Return (x, y) of the center of cell containing provided text 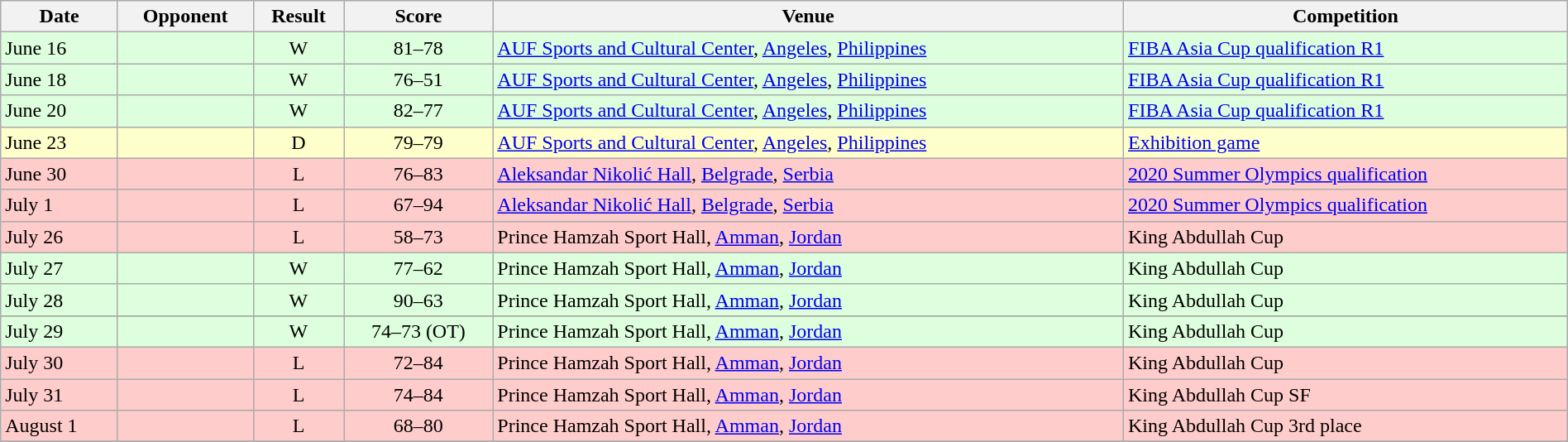
82–77 (418, 111)
90–63 (418, 300)
King Abdullah Cup 3rd place (1346, 426)
76–51 (418, 79)
Competition (1346, 17)
King Abdullah Cup SF (1346, 395)
June 20 (60, 111)
74–84 (418, 395)
77–62 (418, 268)
June 18 (60, 79)
Venue (809, 17)
June 30 (60, 174)
72–84 (418, 363)
July 27 (60, 268)
Opponent (185, 17)
Date (60, 17)
74–73 (OT) (418, 331)
67–94 (418, 205)
August 1 (60, 426)
July 28 (60, 300)
79–79 (418, 142)
June 16 (60, 48)
68–80 (418, 426)
Exhibition game (1346, 142)
July 30 (60, 363)
July 29 (60, 331)
58–73 (418, 237)
D (299, 142)
July 31 (60, 395)
76–83 (418, 174)
July 26 (60, 237)
Result (299, 17)
Score (418, 17)
June 23 (60, 142)
July 1 (60, 205)
81–78 (418, 48)
